Locate the cell with the specified text and output its [x, y] center coordinate. 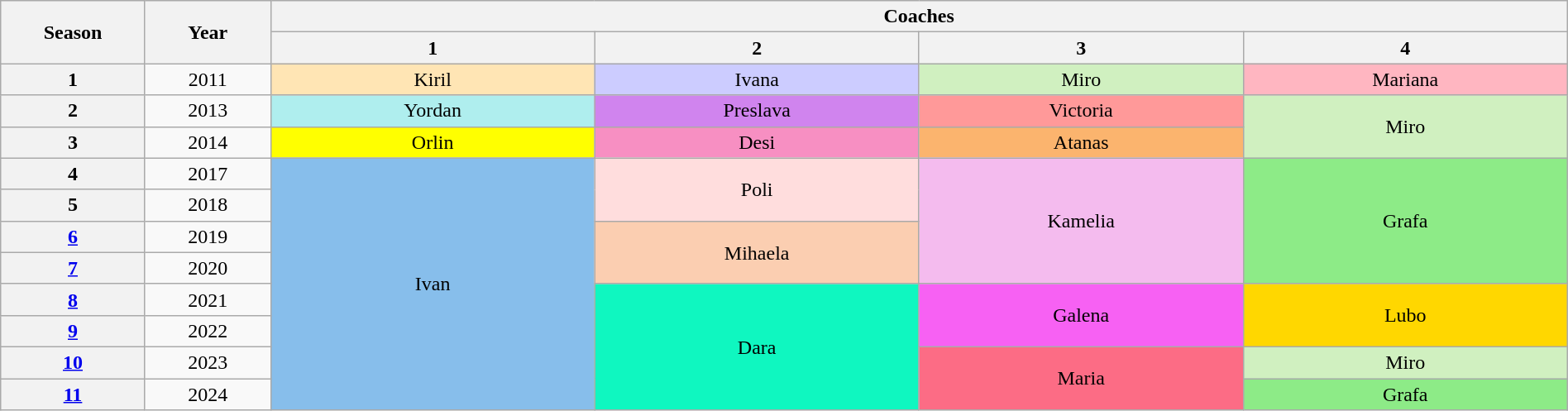
7 [73, 268]
Desi [757, 142]
Ivan [433, 284]
Yordan [433, 111]
Preslava [757, 111]
2011 [208, 79]
Orlin [433, 142]
Kamelia [1081, 221]
2022 [208, 331]
6 [73, 237]
11 [73, 394]
Victoria [1081, 111]
10 [73, 362]
Poli [757, 189]
Mariana [1405, 79]
2018 [208, 205]
Atanas [1081, 142]
2014 [208, 142]
Lubo [1405, 315]
2013 [208, 111]
Year [208, 32]
Dara [757, 346]
2020 [208, 268]
Kiril [433, 79]
2019 [208, 237]
2021 [208, 299]
Galena [1081, 315]
9 [73, 331]
8 [73, 299]
5 [73, 205]
2024 [208, 394]
Mihaela [757, 252]
2017 [208, 174]
2023 [208, 362]
Season [73, 32]
Ivana [757, 79]
Coaches [919, 17]
Maria [1081, 378]
